Search for the cell housing the specified text and yield its [X, Y] center coordinate. 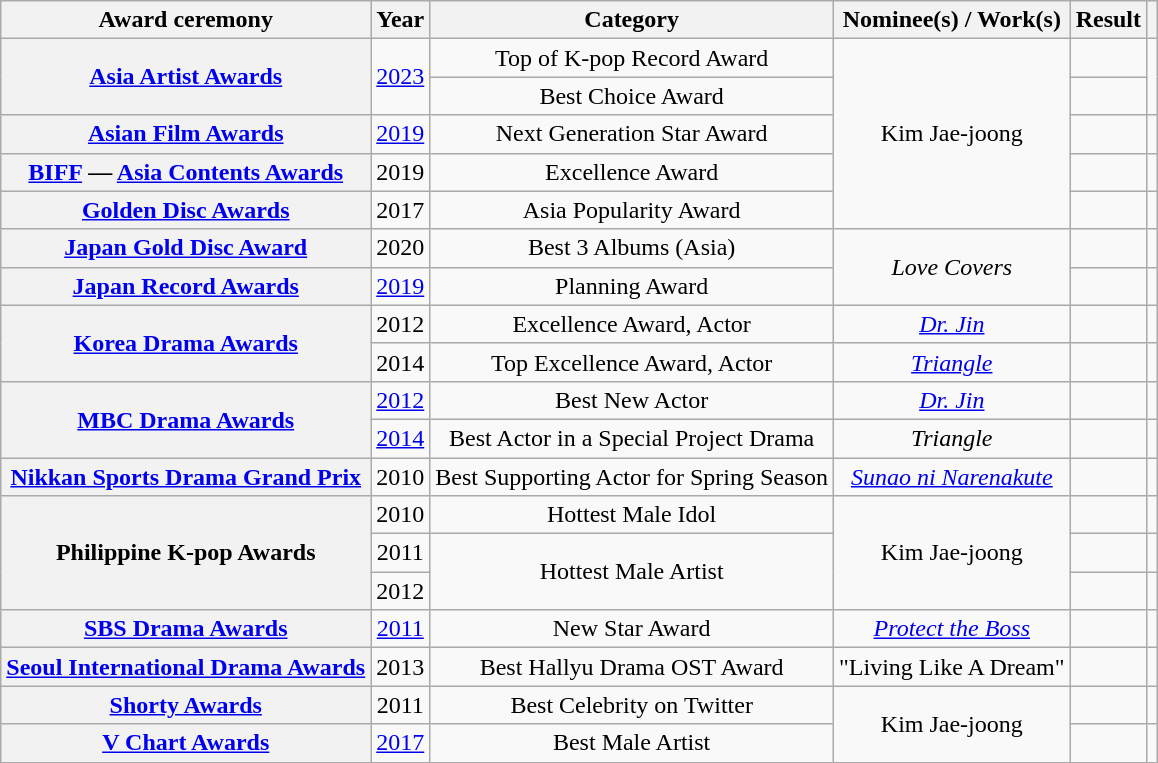
Philippine K-pop Awards [186, 553]
Best Choice Award [632, 96]
Top of K-pop Record Award [632, 58]
BIFF — Asia Contents Awards [186, 172]
Love Covers [952, 267]
Best Celebrity on Twitter [632, 705]
Korea Drama Awards [186, 343]
Best Male Artist [632, 743]
2013 [400, 667]
Planning Award [632, 286]
Hottest Male Idol [632, 515]
Next Generation Star Award [632, 134]
Japan Gold Disc Award [186, 248]
Best Supporting Actor for Spring Season [632, 477]
New Star Award [632, 629]
Best 3 Albums (Asia) [632, 248]
Asia Artist Awards [186, 77]
Asian Film Awards [186, 134]
2020 [400, 248]
Best Actor in a Special Project Drama [632, 438]
Nominee(s) / Work(s) [952, 20]
Seoul International Drama Awards [186, 667]
Protect the Boss [952, 629]
Shorty Awards [186, 705]
V Chart Awards [186, 743]
MBC Drama Awards [186, 419]
Top Excellence Award, Actor [632, 362]
Result [1108, 20]
Golden Disc Awards [186, 210]
Category [632, 20]
2023 [400, 77]
Year [400, 20]
Award ceremony [186, 20]
Sunao ni Narenakute [952, 477]
Best New Actor [632, 400]
Excellence Award, Actor [632, 324]
Best Hallyu Drama OST Award [632, 667]
Excellence Award [632, 172]
Hottest Male Artist [632, 572]
Japan Record Awards [186, 286]
Asia Popularity Award [632, 210]
"Living Like A Dream" [952, 667]
Nikkan Sports Drama Grand Prix [186, 477]
SBS Drama Awards [186, 629]
